Determine the [x, y] coordinate at the center of the cell enclosing the given text.  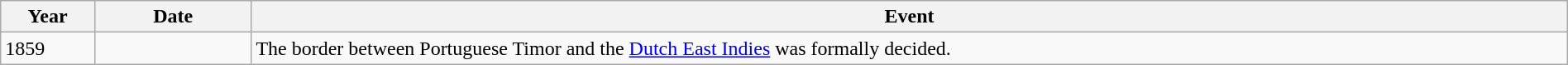
Date [172, 17]
The border between Portuguese Timor and the Dutch East Indies was formally decided. [910, 48]
Year [48, 17]
1859 [48, 48]
Event [910, 17]
